Extract the (x, y) coordinate from the center of the cell holding the provided text.  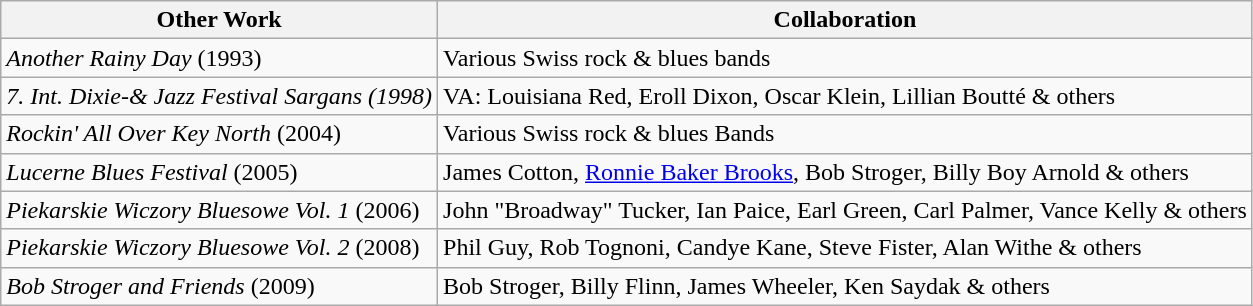
Collaboration (846, 20)
Piekarskie Wiczory Bluesowe Vol. 1 (2006) (220, 210)
Various Swiss rock & blues Bands (846, 134)
VA: Louisiana Red, Eroll Dixon, Oscar Klein, Lillian Boutté & others (846, 96)
Phil Guy, Rob Tognoni, Candye Kane, Steve Fister, Alan Withe & others (846, 248)
James Cotton, Ronnie Baker Brooks, Bob Stroger, Billy Boy Arnold & others (846, 172)
Bob Stroger, Billy Flinn, James Wheeler, Ken Saydak & others (846, 286)
Lucerne Blues Festival (2005) (220, 172)
Other Work (220, 20)
Bob Stroger and Friends (2009) (220, 286)
John "Broadway" Tucker, Ian Paice, Earl Green, Carl Palmer, Vance Kelly & others (846, 210)
Various Swiss rock & blues bands (846, 58)
Rockin' All Over Key North (2004) (220, 134)
Another Rainy Day (1993) (220, 58)
7. Int. Dixie-& Jazz Festival Sargans (1998) (220, 96)
Piekarskie Wiczory Bluesowe Vol. 2 (2008) (220, 248)
